Locate the cell with the specified text and output its (x, y) center coordinate. 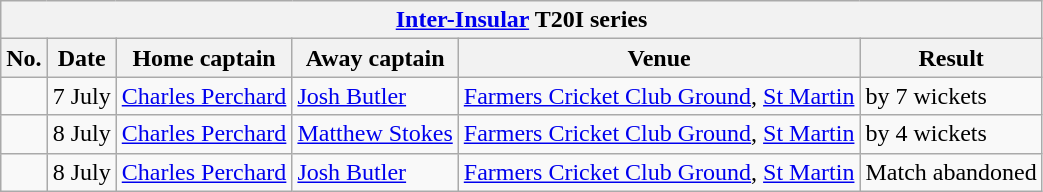
Matthew Stokes (375, 134)
Result (951, 58)
by 7 wickets (951, 96)
No. (24, 58)
7 July (82, 96)
Home captain (204, 58)
Inter-Insular T20I series (522, 20)
Venue (659, 58)
Date (82, 58)
Away captain (375, 58)
Match abandoned (951, 172)
by 4 wickets (951, 134)
